Capture the cell that displays the provided text and extract its [x, y] central coordinate. 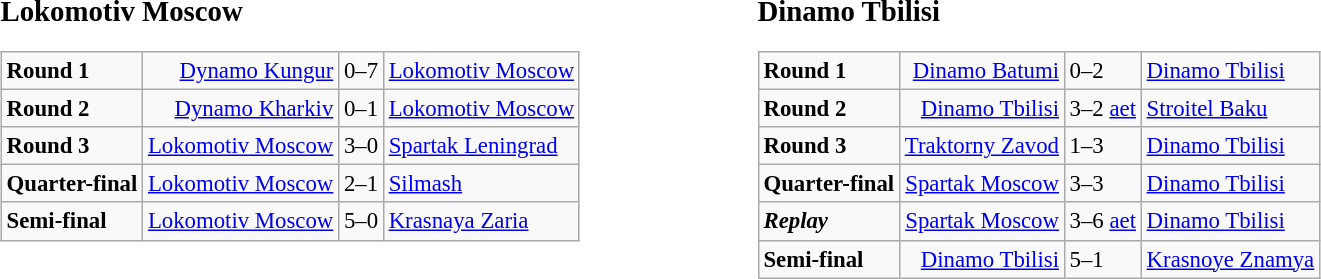
1–3 [1102, 146]
Dynamo Kungur [241, 71]
Dynamo Kharkiv [241, 109]
Replay [828, 221]
Krasnaya Zaria [481, 221]
3–6 aet [1102, 221]
Krasnoye Znamya [1230, 259]
0–7 [362, 71]
3–2 aet [1102, 109]
3–0 [362, 146]
Stroitel Baku [1230, 109]
0–1 [362, 109]
5–1 [1102, 259]
Spartak Leningrad [481, 146]
2–1 [362, 184]
Dinamo Batumi [982, 71]
3–3 [1102, 184]
5–0 [362, 221]
Traktorny Zavod [982, 146]
Silmash [481, 184]
0–2 [1102, 71]
